Detect which cell encompasses the target text, then output its (x, y) center coordinate. 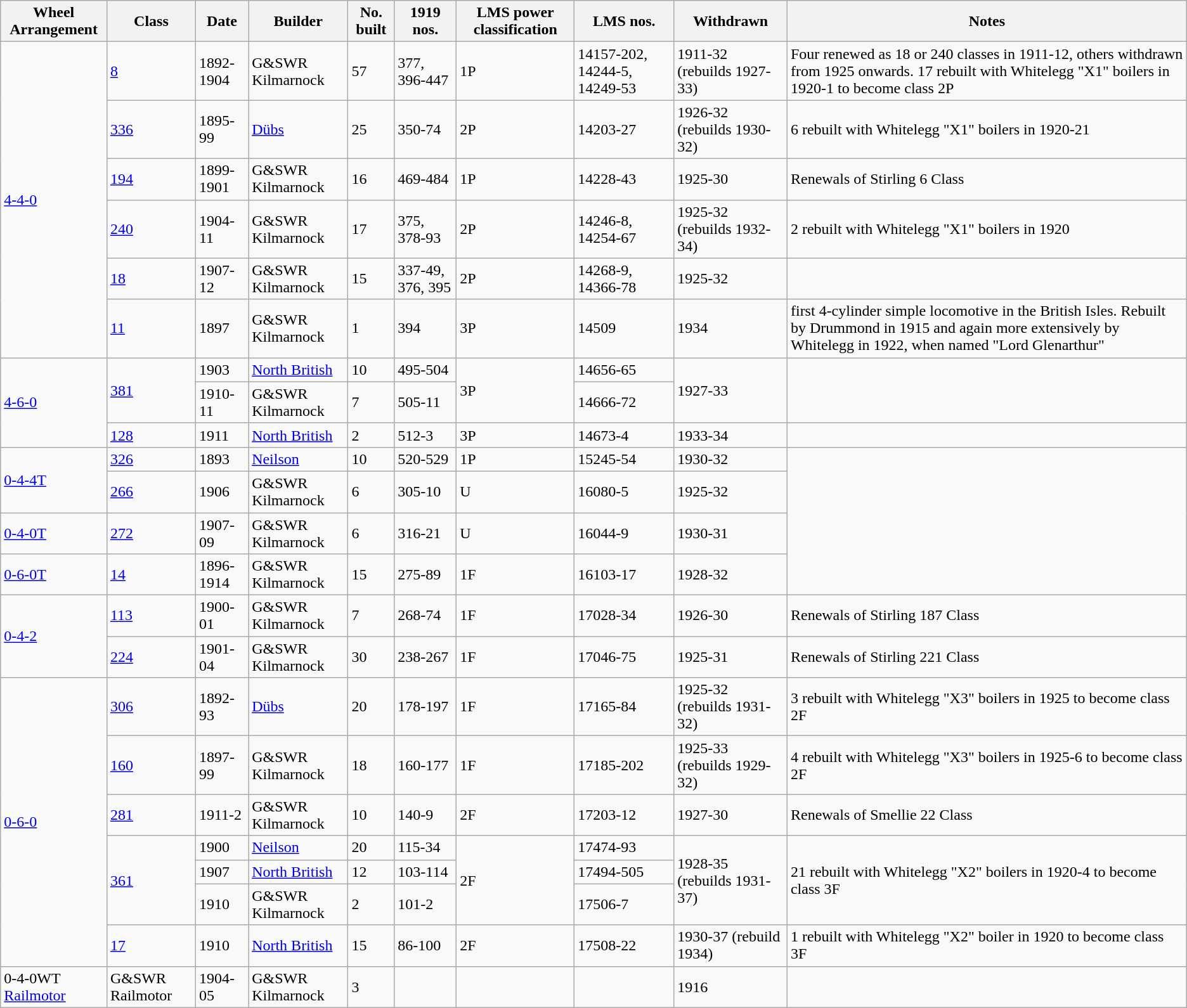
25 (372, 129)
No. built (372, 22)
381 (151, 391)
3 rebuilt with Whitelegg "X3" boilers in 1925 to become class 2F (987, 707)
17046-75 (624, 657)
1907-09 (222, 533)
4-4-0 (54, 200)
1930-31 (730, 533)
103-114 (425, 872)
14673-4 (624, 435)
1897 (222, 328)
2 rebuilt with Whitelegg "X1" boilers in 1920 (987, 229)
16 (372, 179)
224 (151, 657)
272 (151, 533)
1930-32 (730, 459)
375, 378-93 (425, 229)
1907-12 (222, 279)
361 (151, 880)
1906 (222, 492)
LMS nos. (624, 22)
1911-32 (rebuilds 1927-33) (730, 71)
11 (151, 328)
115-34 (425, 848)
0-4-0T (54, 533)
1916 (730, 986)
17165-84 (624, 707)
3 (372, 986)
469-484 (425, 179)
15245-54 (624, 459)
Renewals of Smellie 22 Class (987, 815)
14157-202, 14244-5, 14249-53 (624, 71)
1927-30 (730, 815)
1895-99 (222, 129)
17506-7 (624, 904)
4 rebuilt with Whitelegg "X3" boilers in 1925-6 to become class 2F (987, 765)
0-6-0 (54, 822)
1 rebuilt with Whitelegg "X2" boiler in 1920 to become class 3F (987, 946)
101-2 (425, 904)
1911 (222, 435)
17203-12 (624, 815)
160 (151, 765)
128 (151, 435)
1927-33 (730, 391)
17474-93 (624, 848)
140-9 (425, 815)
1911-2 (222, 815)
LMS power classification (516, 22)
14666-72 (624, 402)
16044-9 (624, 533)
336 (151, 129)
6 rebuilt with Whitelegg "X1" boilers in 1920-21 (987, 129)
0-4-2 (54, 636)
505-11 (425, 402)
0-6-0T (54, 574)
17028-34 (624, 616)
1892-93 (222, 707)
240 (151, 229)
1907 (222, 872)
305-10 (425, 492)
316-21 (425, 533)
377, 396-447 (425, 71)
Class (151, 22)
14509 (624, 328)
14656-65 (624, 370)
Notes (987, 22)
1892-1904 (222, 71)
194 (151, 179)
1896-1914 (222, 574)
14268-9, 14366-78 (624, 279)
1904-11 (222, 229)
17185-202 (624, 765)
281 (151, 815)
1925-31 (730, 657)
178-197 (425, 707)
G&SWR Railmotor (151, 986)
Builder (298, 22)
30 (372, 657)
326 (151, 459)
14246-8, 14254-67 (624, 229)
1933-34 (730, 435)
Renewals of Stirling 6 Class (987, 179)
1899-1901 (222, 179)
1925-32 (rebuilds 1932-34) (730, 229)
Four renewed as 18 or 240 classes in 1911-12, others withdrawn from 1925 onwards. 17 rebuilt with Whitelegg "X1" boilers in 1920-1 to become class 2P (987, 71)
14 (151, 574)
1928-35 (rebuilds 1931-37) (730, 880)
268-74 (425, 616)
350-74 (425, 129)
Renewals of Stirling 187 Class (987, 616)
86-100 (425, 946)
Date (222, 22)
12 (372, 872)
16080-5 (624, 492)
1926-30 (730, 616)
1893 (222, 459)
394 (425, 328)
1934 (730, 328)
306 (151, 707)
17508-22 (624, 946)
Withdrawn (730, 22)
8 (151, 71)
1925-32 (rebuilds 1931-32) (730, 707)
1900 (222, 848)
57 (372, 71)
4-6-0 (54, 402)
17494-505 (624, 872)
Renewals of Stirling 221 Class (987, 657)
1925-33 (rebuilds 1929-32) (730, 765)
520-529 (425, 459)
0-4-4T (54, 479)
1930-37 (rebuild 1934) (730, 946)
1897-99 (222, 765)
14203-27 (624, 129)
0-4-0WT Railmotor (54, 986)
1919 nos. (425, 22)
1900-01 (222, 616)
21 rebuilt with Whitelegg "X2" boilers in 1920-4 to become class 3F (987, 880)
238-267 (425, 657)
1904-05 (222, 986)
1928-32 (730, 574)
1910-11 (222, 402)
266 (151, 492)
160-177 (425, 765)
1926-32 (rebuilds 1930-32) (730, 129)
1925-30 (730, 179)
512-3 (425, 435)
1903 (222, 370)
1 (372, 328)
495-504 (425, 370)
275-89 (425, 574)
1901-04 (222, 657)
337-49, 376, 395 (425, 279)
113 (151, 616)
WheelArrangement (54, 22)
14228-43 (624, 179)
16103-17 (624, 574)
